Provide the [x, y] coordinate of the cell's center where the given text is located.  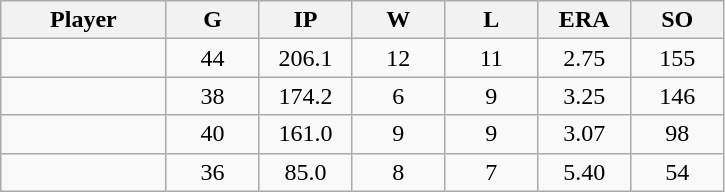
G [212, 20]
L [492, 20]
6 [398, 96]
7 [492, 172]
38 [212, 96]
5.40 [584, 172]
155 [678, 58]
44 [212, 58]
36 [212, 172]
85.0 [306, 172]
98 [678, 134]
161.0 [306, 134]
12 [398, 58]
174.2 [306, 96]
3.07 [584, 134]
11 [492, 58]
IP [306, 20]
146 [678, 96]
ERA [584, 20]
W [398, 20]
SO [678, 20]
2.75 [584, 58]
54 [678, 172]
40 [212, 134]
8 [398, 172]
3.25 [584, 96]
Player [84, 20]
206.1 [306, 58]
